Find where the given text appears and provide that cell's center as (x, y) coordinate. 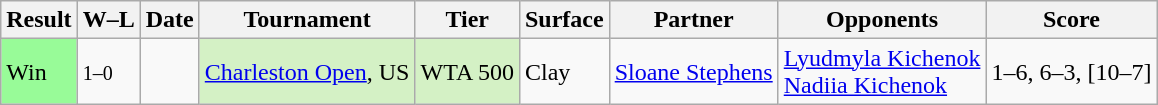
Result (39, 20)
Sloane Stephens (694, 72)
Opponents (882, 20)
Partner (694, 20)
Clay (564, 72)
Win (39, 72)
Charleston Open, US (307, 72)
WTA 500 (467, 72)
Tier (467, 20)
1–6, 6–3, [10–7] (1072, 72)
Tournament (307, 20)
W–L (108, 20)
Score (1072, 20)
Lyudmyla Kichenok Nadiia Kichenok (882, 72)
1–0 (108, 72)
Surface (564, 20)
Date (170, 20)
